Find where the given text appears and provide that cell's center as (x, y) coordinate. 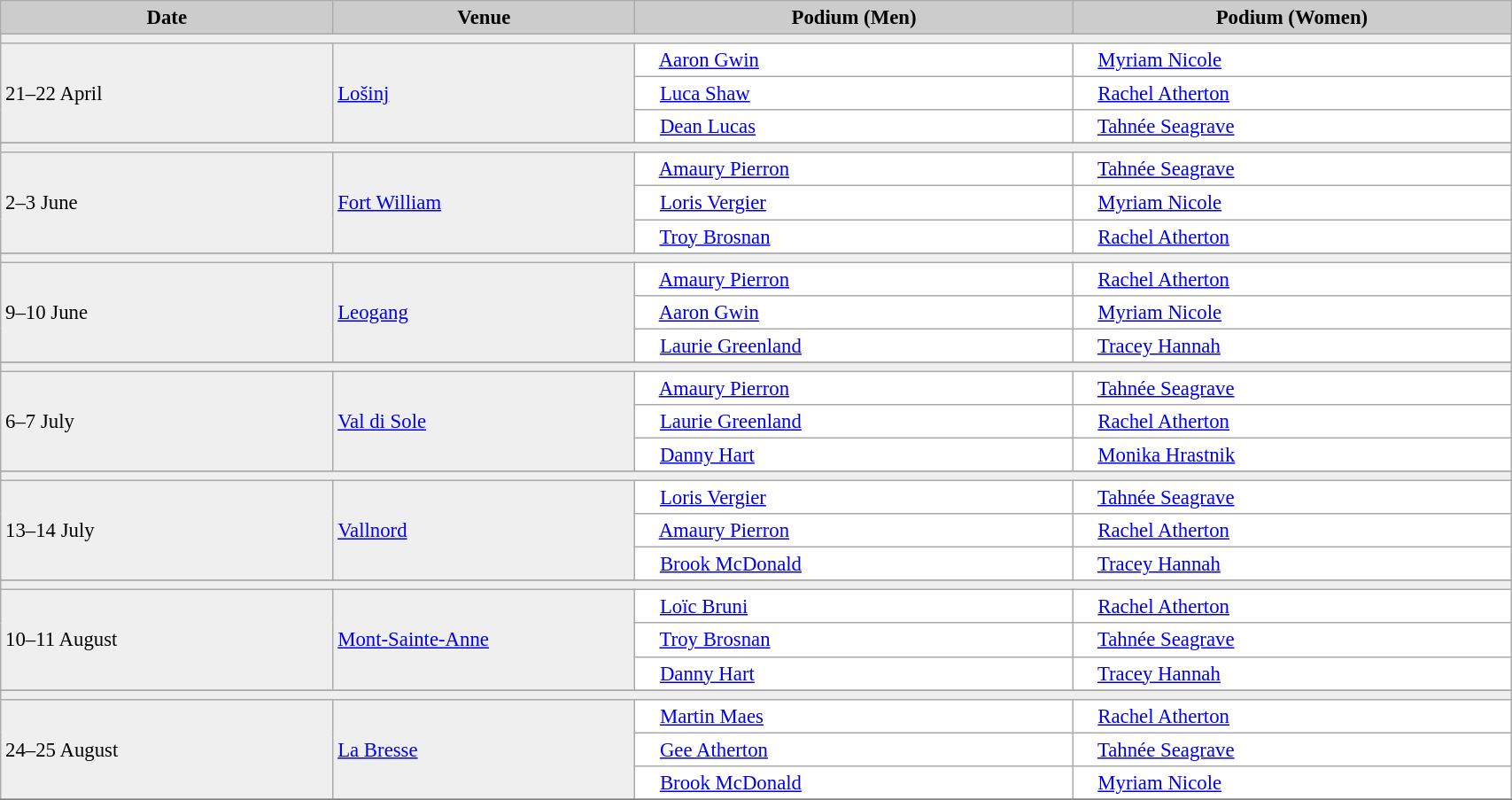
13–14 July (167, 532)
6–7 July (167, 422)
2–3 June (167, 202)
24–25 August (167, 750)
Gee Atherton (854, 750)
Date (167, 18)
21–22 April (167, 94)
Lošinj (484, 94)
Podium (Men) (854, 18)
Leogang (484, 312)
Fort William (484, 202)
Luca Shaw (854, 94)
Venue (484, 18)
Monika Hrastnik (1291, 454)
Dean Lucas (854, 127)
Loïc Bruni (854, 607)
9–10 June (167, 312)
Martin Maes (854, 716)
Val di Sole (484, 422)
Vallnord (484, 532)
La Bresse (484, 750)
Podium (Women) (1291, 18)
10–11 August (167, 640)
Mont-Sainte-Anne (484, 640)
